Provide the (x, y) coordinate of the cell's center where the given text is located.  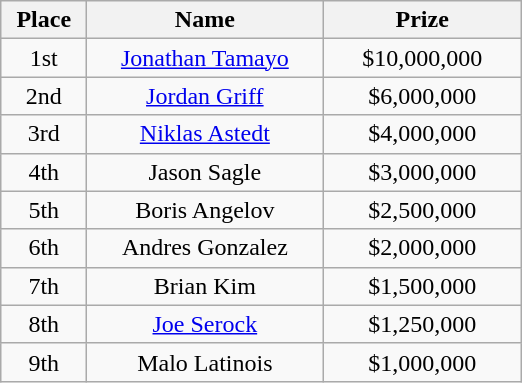
Name (205, 20)
$1,250,000 (422, 324)
Niklas Astedt (205, 134)
3rd (44, 134)
$2,500,000 (422, 210)
$4,000,000 (422, 134)
$1,000,000 (422, 362)
9th (44, 362)
$3,000,000 (422, 172)
Jordan Griff (205, 96)
4th (44, 172)
1st (44, 58)
8th (44, 324)
2nd (44, 96)
Prize (422, 20)
Jason Sagle (205, 172)
6th (44, 248)
Boris Angelov (205, 210)
$6,000,000 (422, 96)
Malo Latinois (205, 362)
Jonathan Tamayo (205, 58)
Joe Serock (205, 324)
7th (44, 286)
$2,000,000 (422, 248)
Brian Kim (205, 286)
$10,000,000 (422, 58)
5th (44, 210)
Place (44, 20)
Andres Gonzalez (205, 248)
$1,500,000 (422, 286)
